Return the (x, y) coordinate for the center point of the cell that contains the specified text.  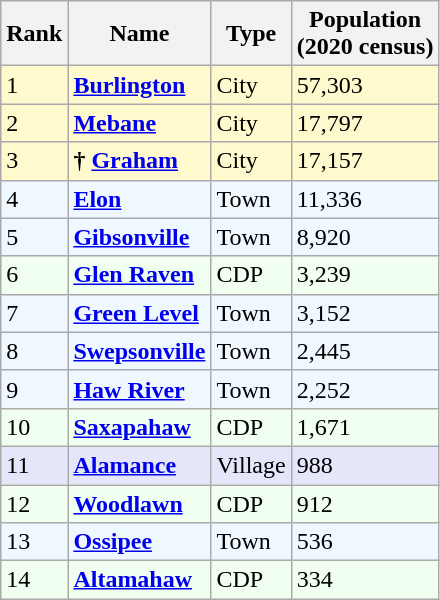
14 (34, 580)
5 (34, 237)
8,920 (365, 237)
Village (251, 465)
Population(2020 census) (365, 34)
Alamance (140, 465)
Gibsonville (140, 237)
† Graham (140, 161)
3,152 (365, 313)
Saxapahaw (140, 427)
Haw River (140, 389)
3,239 (365, 275)
Altamahaw (140, 580)
13 (34, 542)
Name (140, 34)
11,336 (365, 199)
2 (34, 123)
Elon (140, 199)
17,797 (365, 123)
Green Level (140, 313)
Swepsonville (140, 351)
Rank (34, 34)
1 (34, 85)
7 (34, 313)
334 (365, 580)
1,671 (365, 427)
6 (34, 275)
9 (34, 389)
Glen Raven (140, 275)
57,303 (365, 85)
Mebane (140, 123)
2,252 (365, 389)
4 (34, 199)
536 (365, 542)
988 (365, 465)
Woodlawn (140, 503)
3 (34, 161)
912 (365, 503)
8 (34, 351)
11 (34, 465)
12 (34, 503)
Type (251, 34)
10 (34, 427)
Ossipee (140, 542)
2,445 (365, 351)
Burlington (140, 85)
17,157 (365, 161)
